Identify which cell holds the provided text, then report its (X, Y) central coordinate. 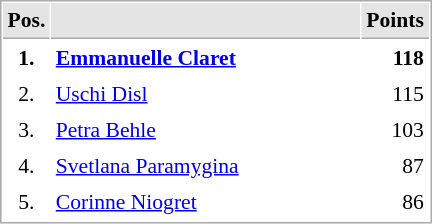
Svetlana Paramygina (206, 165)
1. (26, 57)
5. (26, 201)
Pos. (26, 21)
Emmanuelle Claret (206, 57)
Corinne Niogret (206, 201)
4. (26, 165)
118 (396, 57)
86 (396, 201)
Petra Behle (206, 129)
2. (26, 93)
3. (26, 129)
87 (396, 165)
Points (396, 21)
115 (396, 93)
Uschi Disl (206, 93)
103 (396, 129)
